Capture the cell that displays the provided text and extract its [x, y] central coordinate. 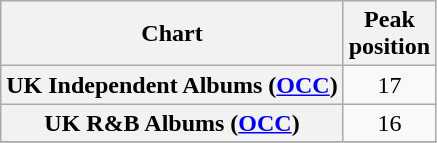
16 [389, 123]
Chart [172, 34]
17 [389, 85]
UK R&B Albums (OCC) [172, 123]
UK Independent Albums (OCC) [172, 85]
Peakposition [389, 34]
